Return the [x, y] coordinate for the center point of the cell that contains the specified text.  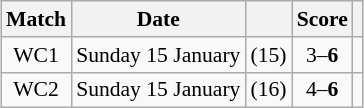
WC2 [36, 90]
WC1 [36, 55]
3–6 [322, 55]
Score [322, 19]
(15) [268, 55]
Date [158, 19]
(16) [268, 90]
Match [36, 19]
4–6 [322, 90]
